Output the [x, y] coordinate of the center of the cell containing the given text.  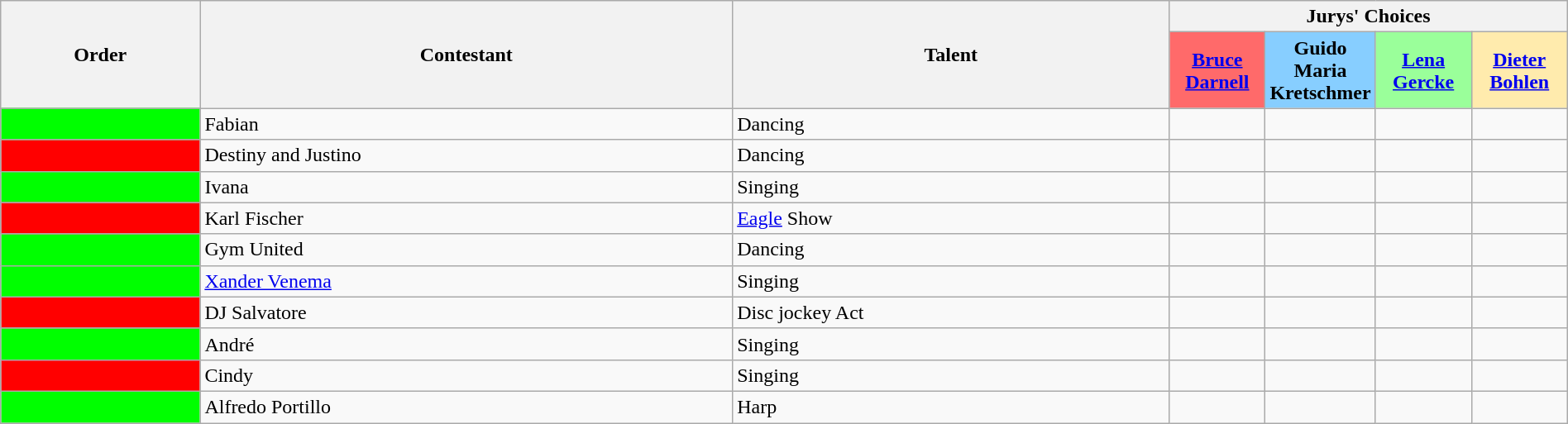
Alfredo Portillo [466, 407]
Gym United [466, 250]
André [466, 344]
Jurys' Choices [1368, 17]
Lena Gercke [1423, 70]
Dieter Bohlen [1519, 70]
Xander Venema [466, 281]
Karl Fischer [466, 218]
Bruce Darnell [1217, 70]
Harp [951, 407]
Contestant [466, 55]
Destiny and Justino [466, 155]
Eagle Show [951, 218]
Guido Maria Kretschmer [1320, 70]
Cindy [466, 375]
Talent [951, 55]
DJ Salvatore [466, 312]
Disc jockey Act [951, 312]
Order [101, 55]
Fabian [466, 124]
Ivana [466, 187]
